From the cell containing the given text, extract its center point as [X, Y] coordinate. 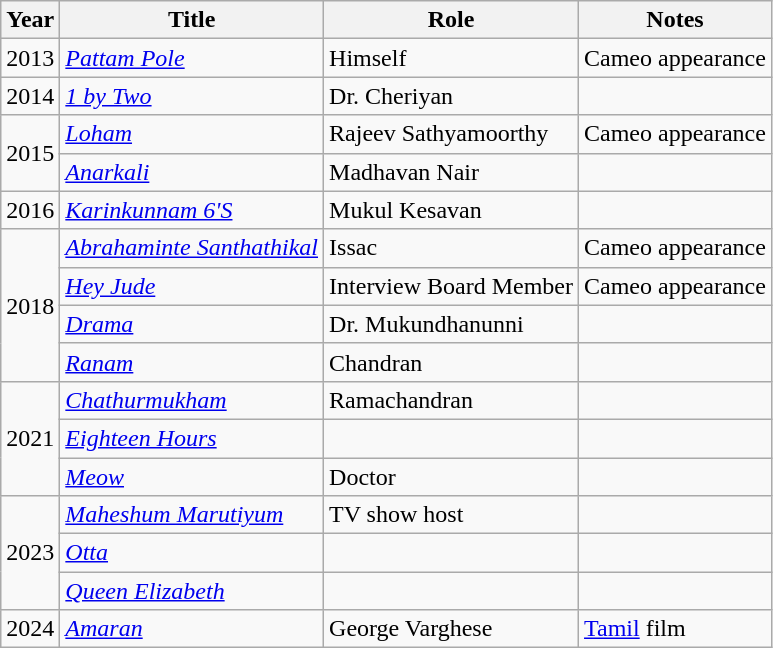
Mukul Kesavan [452, 210]
Madhavan Nair [452, 172]
2015 [30, 153]
Otta [192, 553]
Drama [192, 324]
Amaran [192, 629]
Pattam Pole [192, 58]
Chathurmukham [192, 400]
Ramachandran [452, 400]
Dr. Cheriyan [452, 96]
Notes [676, 20]
Anarkali [192, 172]
Ranam [192, 362]
2014 [30, 96]
Interview Board Member [452, 286]
Chandran [452, 362]
Year [30, 20]
Queen Elizabeth [192, 591]
2018 [30, 305]
2021 [30, 438]
Karinkunnam 6'S [192, 210]
Hey Jude [192, 286]
Dr. Mukundhanunni [452, 324]
Tamil film [676, 629]
1 by Two [192, 96]
2023 [30, 553]
Rajeev Sathyamoorthy [452, 134]
Doctor [452, 477]
Issac [452, 248]
2024 [30, 629]
2016 [30, 210]
Title [192, 20]
Himself [452, 58]
2013 [30, 58]
George Varghese [452, 629]
Abrahaminte Santhathikal [192, 248]
Eighteen Hours [192, 438]
Meow [192, 477]
Loham [192, 134]
Role [452, 20]
TV show host [452, 515]
Maheshum Marutiyum [192, 515]
